For the text-containing cell, return its midpoint in [x, y] coordinate format. 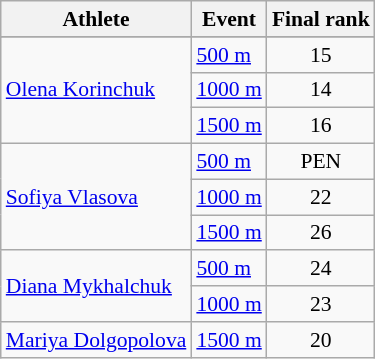
Event [228, 19]
22 [321, 197]
Mariya Dolgopolova [96, 340]
Athlete [96, 19]
15 [321, 55]
26 [321, 233]
Sofiya Vlasova [96, 198]
PEN [321, 162]
Final rank [321, 19]
Olena Korinchuk [96, 90]
Diana Mykhalchuk [96, 286]
16 [321, 126]
24 [321, 269]
14 [321, 90]
23 [321, 304]
20 [321, 340]
